Pinpoint the cell where the given text exists, returning its (X, Y) midpoint coordinate. 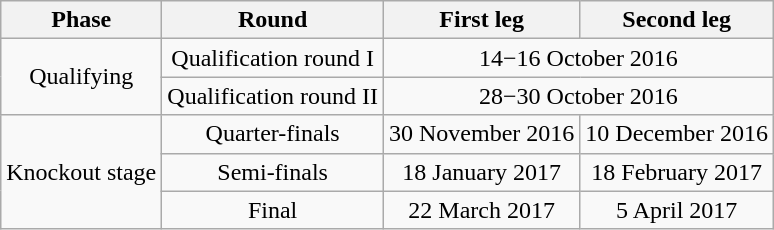
30 November 2016 (481, 134)
Second leg (677, 20)
14−16 October 2016 (578, 58)
18 February 2017 (677, 172)
Qualifying (82, 77)
28−30 October 2016 (578, 96)
5 April 2017 (677, 210)
Quarter-finals (273, 134)
First leg (481, 20)
Final (273, 210)
Qualification round I (273, 58)
Semi-finals (273, 172)
Phase (82, 20)
10 December 2016 (677, 134)
18 January 2017 (481, 172)
22 March 2017 (481, 210)
Round (273, 20)
Knockout stage (82, 172)
Qualification round II (273, 96)
